Return [X, Y] of the center of cell containing provided text 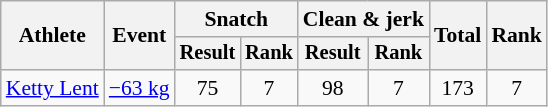
Ketty Lent [52, 88]
Snatch [236, 19]
Total [458, 36]
75 [208, 88]
−63 kg [140, 88]
173 [458, 88]
Athlete [52, 36]
Event [140, 36]
Clean & jerk [364, 19]
98 [333, 88]
